Identify which cell holds the provided text, then report its (x, y) central coordinate. 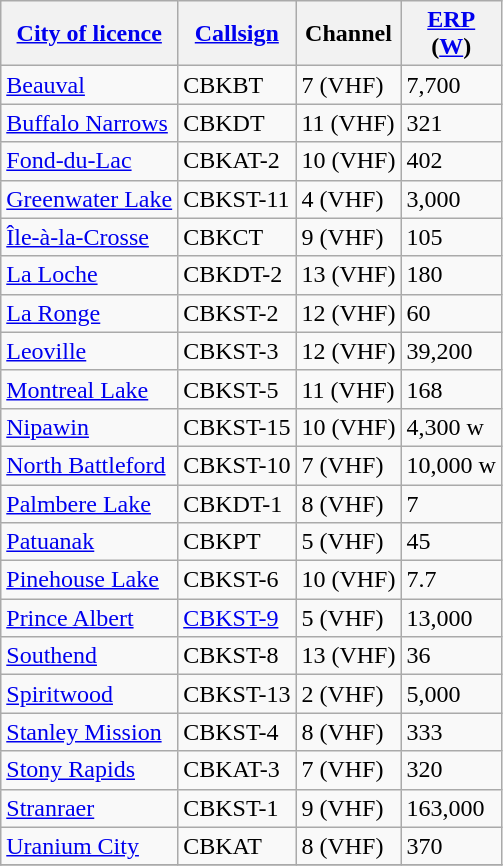
Fond-du-Lac (90, 161)
Beauval (90, 85)
CBKST-13 (237, 694)
CBKCT (237, 237)
CBKST-1 (237, 808)
Buffalo Narrows (90, 123)
402 (451, 161)
321 (451, 123)
ERP(W) (451, 34)
Uranium City (90, 846)
Stony Rapids (90, 770)
4 (VHF) (348, 199)
7 (451, 503)
Patuanak (90, 542)
7.7 (451, 580)
45 (451, 542)
333 (451, 732)
CBKAT (237, 846)
CBKST-3 (237, 351)
CBKST-6 (237, 580)
Callsign (237, 34)
2 (VHF) (348, 694)
CBKST-15 (237, 427)
370 (451, 846)
CBKST-11 (237, 199)
10,000 w (451, 465)
60 (451, 313)
5,000 (451, 694)
CBKST-10 (237, 465)
Channel (348, 34)
Spiritwood (90, 694)
105 (451, 237)
Southend (90, 656)
CBKAT-3 (237, 770)
CBKST-9 (237, 618)
North Battleford (90, 465)
City of licence (90, 34)
CBKST-8 (237, 656)
39,200 (451, 351)
CBKPT (237, 542)
CBKST-2 (237, 313)
CBKST-5 (237, 389)
180 (451, 275)
Île-à-la-Crosse (90, 237)
13,000 (451, 618)
Greenwater Lake (90, 199)
Nipawin (90, 427)
La Loche (90, 275)
CBKST-4 (237, 732)
CBKDT (237, 123)
CBKDT-1 (237, 503)
168 (451, 389)
CBKBT (237, 85)
Stranraer (90, 808)
CBKAT-2 (237, 161)
Pinehouse Lake (90, 580)
3,000 (451, 199)
163,000 (451, 808)
320 (451, 770)
Montreal Lake (90, 389)
Leoville (90, 351)
36 (451, 656)
CBKDT-2 (237, 275)
Prince Albert (90, 618)
7,700 (451, 85)
Stanley Mission (90, 732)
Palmbere Lake (90, 503)
La Ronge (90, 313)
4,300 w (451, 427)
